Provide the [X, Y] coordinate of the cell's center where the given text is located.  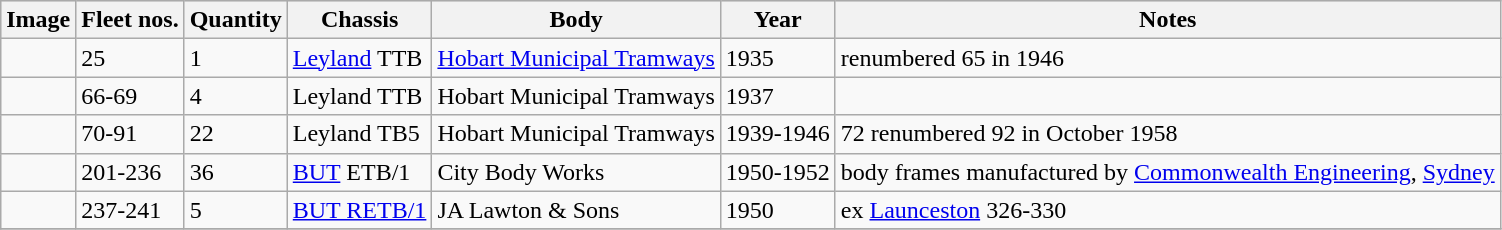
body frames manufactured by Commonwealth Engineering, Sydney [1168, 172]
237-241 [130, 210]
Year [778, 20]
201-236 [130, 172]
1935 [778, 58]
72 renumbered 92 in October 1958 [1168, 134]
Image [38, 20]
25 [130, 58]
1950-1952 [778, 172]
1939-1946 [778, 134]
1 [236, 58]
Quantity [236, 20]
ex Launceston 326-330 [1168, 210]
BUT RETB/1 [360, 210]
1937 [778, 96]
5 [236, 210]
Notes [1168, 20]
Fleet nos. [130, 20]
66-69 [130, 96]
36 [236, 172]
4 [236, 96]
JA Lawton & Sons [576, 210]
City Body Works [576, 172]
Body [576, 20]
Chassis [360, 20]
22 [236, 134]
Leyland TB5 [360, 134]
renumbered 65 in 1946 [1168, 58]
70-91 [130, 134]
1950 [778, 210]
BUT ETB/1 [360, 172]
